Provide the [x, y] coordinate of the cell's center where the given text is located.  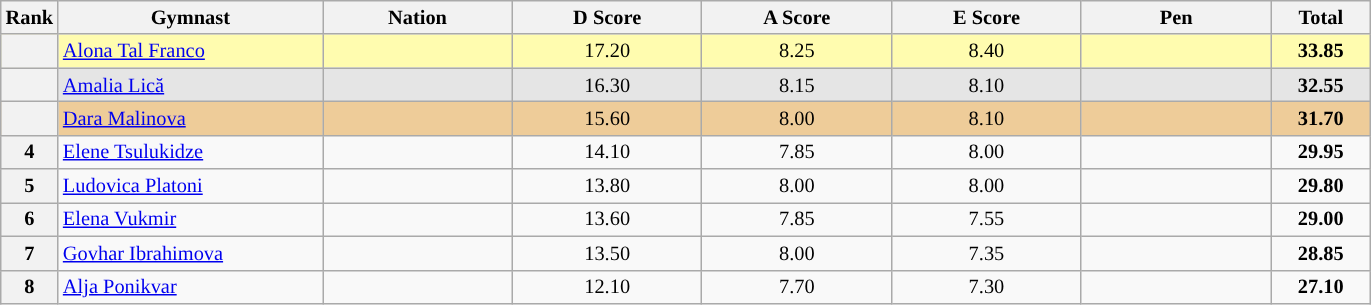
Alona Tal Franco [190, 51]
Amalia Lică [190, 85]
Dara Malinova [190, 118]
13.80 [607, 186]
4 [30, 152]
Ludovica Platoni [190, 186]
Pen [1176, 17]
29.00 [1321, 219]
E Score [987, 17]
32.55 [1321, 85]
Alja Ponikvar [190, 287]
16.30 [607, 85]
31.70 [1321, 118]
Gymnast [190, 17]
7.70 [797, 287]
29.95 [1321, 152]
29.80 [1321, 186]
13.50 [607, 253]
7 [30, 253]
7.55 [987, 219]
5 [30, 186]
Elene Tsulukidze [190, 152]
27.10 [1321, 287]
7.30 [987, 287]
14.10 [607, 152]
Govhar Ibrahimova [190, 253]
A Score [797, 17]
15.60 [607, 118]
7.35 [987, 253]
8.15 [797, 85]
D Score [607, 17]
8.25 [797, 51]
28.85 [1321, 253]
8.40 [987, 51]
17.20 [607, 51]
Rank [30, 17]
33.85 [1321, 51]
Nation [418, 17]
Elena Vukmir [190, 219]
Total [1321, 17]
13.60 [607, 219]
12.10 [607, 287]
8 [30, 287]
6 [30, 219]
